From the cell containing the given text, extract its center point as (X, Y) coordinate. 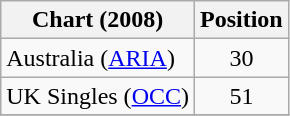
UK Singles (OCC) (98, 96)
Position (242, 20)
30 (242, 58)
51 (242, 96)
Australia (ARIA) (98, 58)
Chart (2008) (98, 20)
